Return the (x, y) coordinate for the center point of the cell that contains the specified text.  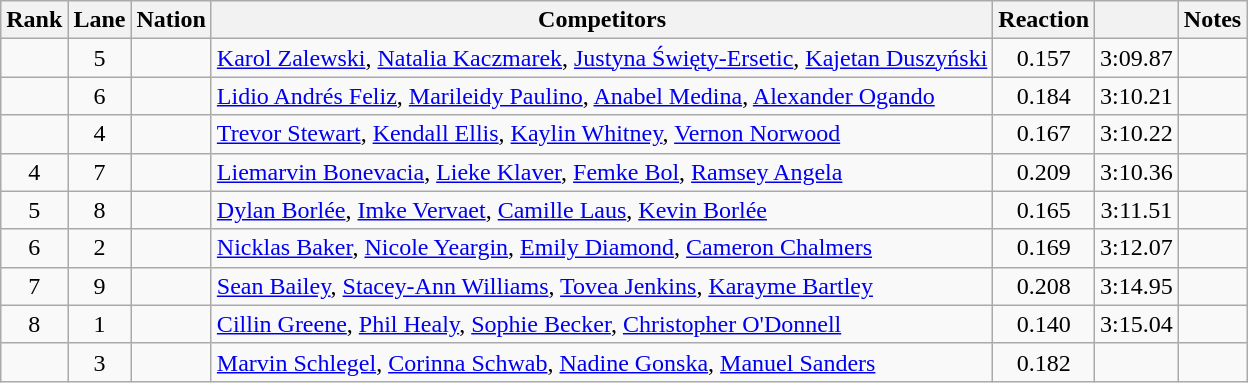
Lane (100, 20)
Nicklas Baker, Nicole Yeargin, Emily Diamond, Cameron Chalmers (602, 248)
0.140 (1044, 324)
Dylan Borlée, Imke Vervaet, Camille Laus, Kevin Borlée (602, 210)
1 (100, 324)
Trevor Stewart, Kendall Ellis, Kaylin Whitney, Vernon Norwood (602, 134)
Liemarvin Bonevacia, Lieke Klaver, Femke Bol, Ramsey Angela (602, 172)
3 (100, 362)
Lidio Andrés Feliz, Marileidy Paulino, Anabel Medina, Alexander Ogando (602, 96)
3:10.22 (1137, 134)
9 (100, 286)
3:12.07 (1137, 248)
Cillin Greene, Phil Healy, Sophie Becker, Christopher O'Donnell (602, 324)
Nation (171, 20)
0.169 (1044, 248)
3:09.87 (1137, 58)
0.165 (1044, 210)
3:11.51 (1137, 210)
Notes (1212, 20)
0.184 (1044, 96)
2 (100, 248)
3:10.36 (1137, 172)
Karol Zalewski, Natalia Kaczmarek, Justyna Święty-Ersetic, Kajetan Duszyński (602, 58)
Competitors (602, 20)
Sean Bailey, Stacey-Ann Williams, Tovea Jenkins, Karayme Bartley (602, 286)
3:14.95 (1137, 286)
0.208 (1044, 286)
0.182 (1044, 362)
Reaction (1044, 20)
3:15.04 (1137, 324)
0.167 (1044, 134)
0.157 (1044, 58)
0.209 (1044, 172)
Marvin Schlegel, Corinna Schwab, Nadine Gonska, Manuel Sanders (602, 362)
3:10.21 (1137, 96)
Rank (34, 20)
